Locate the cell with the specified text and output its (x, y) center coordinate. 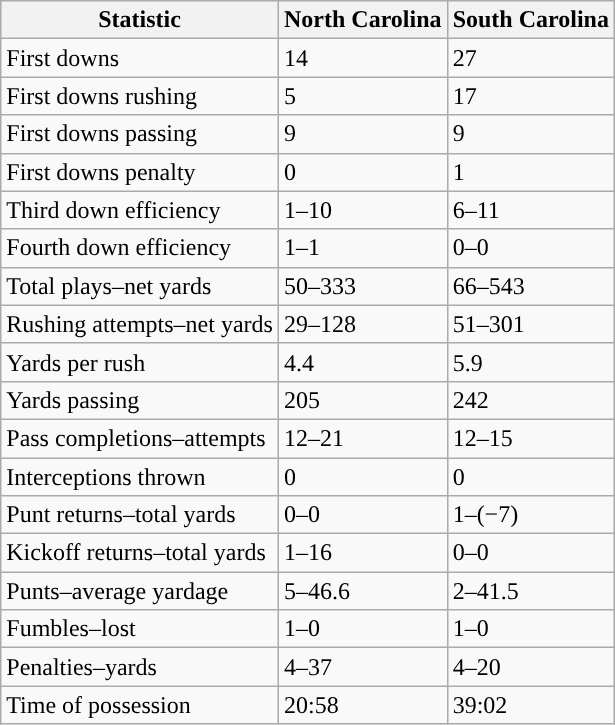
Fumbles–lost (140, 629)
2–41.5 (530, 591)
Pass completions–attempts (140, 438)
39:02 (530, 705)
Kickoff returns–total yards (140, 553)
Statistic (140, 20)
12–15 (530, 438)
Punt returns–total yards (140, 515)
Rushing attempts–net yards (140, 324)
1 (530, 172)
Yards per rush (140, 362)
66–543 (530, 286)
Punts–average yardage (140, 591)
Penalties–yards (140, 667)
1–1 (362, 248)
17 (530, 96)
Interceptions thrown (140, 477)
Total plays–net yards (140, 286)
Fourth down efficiency (140, 248)
1–(−7) (530, 515)
Time of possession (140, 705)
27 (530, 58)
South Carolina (530, 20)
4.4 (362, 362)
5.9 (530, 362)
Yards passing (140, 400)
29–128 (362, 324)
North Carolina (362, 20)
5–46.6 (362, 591)
14 (362, 58)
First downs passing (140, 134)
20:58 (362, 705)
4–37 (362, 667)
51–301 (530, 324)
50–333 (362, 286)
1–16 (362, 553)
205 (362, 400)
5 (362, 96)
6–11 (530, 210)
242 (530, 400)
Third down efficiency (140, 210)
First downs rushing (140, 96)
1–10 (362, 210)
12–21 (362, 438)
First downs penalty (140, 172)
First downs (140, 58)
4–20 (530, 667)
